Determine the [X, Y] coordinate at the center of the cell enclosing the given text.  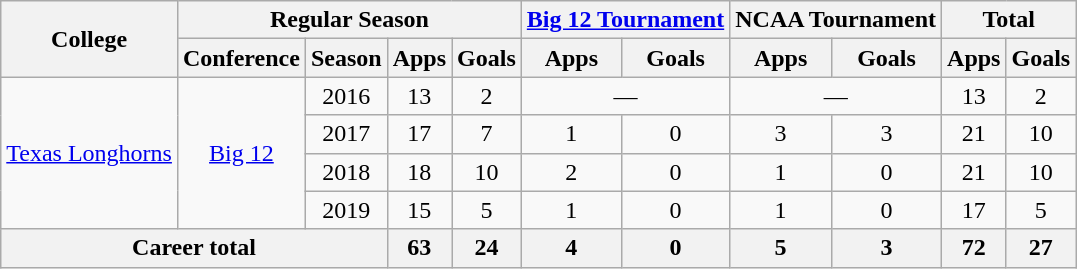
Regular Season [349, 20]
72 [974, 248]
Conference [241, 58]
Big 12 [241, 153]
2017 [346, 134]
4 [571, 248]
Total [1009, 20]
2019 [346, 210]
18 [419, 172]
7 [487, 134]
Texas Longhorns [90, 153]
63 [419, 248]
College [90, 39]
NCAA Tournament [836, 20]
2016 [346, 96]
27 [1041, 248]
24 [487, 248]
Career total [194, 248]
2018 [346, 172]
Big 12 Tournament [625, 20]
15 [419, 210]
Season [346, 58]
